Return [X, Y] of the center of cell containing provided text 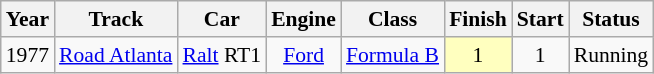
Status [611, 19]
Finish [478, 19]
Formula B [392, 55]
Ford [304, 55]
Engine [304, 19]
Year [28, 19]
Car [222, 19]
Road Atlanta [116, 55]
Running [611, 55]
Class [392, 19]
Track [116, 19]
Start [540, 19]
1977 [28, 55]
Ralt RT1 [222, 55]
